Detect which cell encompasses the target text, then output its (X, Y) center coordinate. 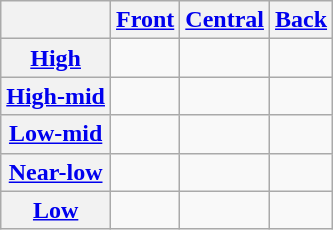
Central (225, 20)
Low-mid (56, 134)
Front (146, 20)
Back (302, 20)
Near-low (56, 172)
High-mid (56, 96)
High (56, 58)
Low (56, 210)
